Return the (x, y) coordinate for the center point of the cell that contains the specified text.  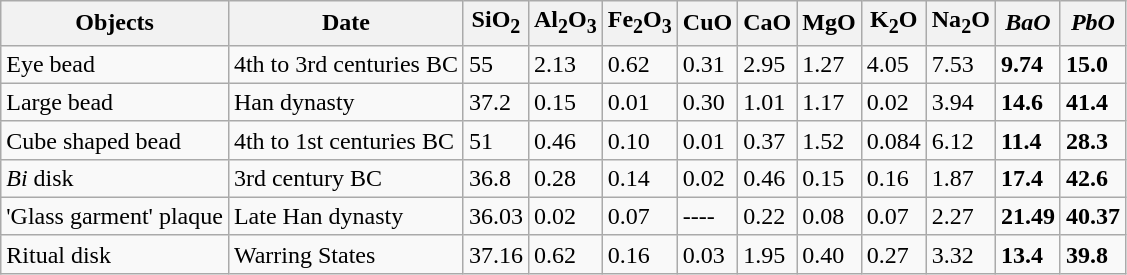
BaO (1028, 23)
40.37 (1092, 216)
Date (346, 23)
11.4 (1028, 140)
0.28 (565, 178)
39.8 (1092, 254)
0.14 (640, 178)
0.10 (640, 140)
Objects (115, 23)
3.94 (960, 102)
Eye bead (115, 64)
2.27 (960, 216)
42.6 (1092, 178)
9.74 (1028, 64)
4th to 1st centuries BC (346, 140)
PbO (1092, 23)
'Glass garment' plaque (115, 216)
SiO2 (496, 23)
0.03 (707, 254)
Na2O (960, 23)
15.0 (1092, 64)
2.13 (565, 64)
1.27 (829, 64)
CuO (707, 23)
0.08 (829, 216)
55 (496, 64)
1.52 (829, 140)
Han dynasty (346, 102)
Ritual disk (115, 254)
41.4 (1092, 102)
0.22 (768, 216)
Large bead (115, 102)
21.49 (1028, 216)
51 (496, 140)
0.40 (829, 254)
1.17 (829, 102)
6.12 (960, 140)
3rd century BC (346, 178)
28.3 (1092, 140)
1.87 (960, 178)
Fe2O3 (640, 23)
Late Han dynasty (346, 216)
Bi disk (115, 178)
36.03 (496, 216)
---- (707, 216)
2.95 (768, 64)
37.2 (496, 102)
36.8 (496, 178)
13.4 (1028, 254)
17.4 (1028, 178)
K2O (894, 23)
Warring States (346, 254)
0.27 (894, 254)
1.95 (768, 254)
0.30 (707, 102)
3.32 (960, 254)
4th to 3rd centuries BC (346, 64)
Al2O3 (565, 23)
MgO (829, 23)
0.37 (768, 140)
14.6 (1028, 102)
1.01 (768, 102)
37.16 (496, 254)
Cube shaped bead (115, 140)
0.084 (894, 140)
7.53 (960, 64)
CaO (768, 23)
4.05 (894, 64)
0.31 (707, 64)
